Locate the cell with the specified text and output its (x, y) center coordinate. 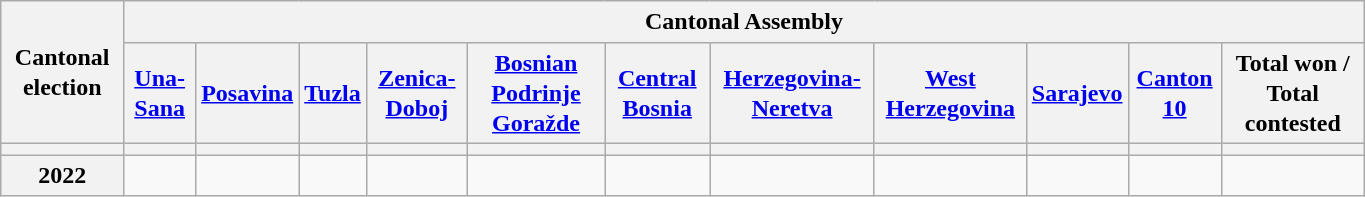
Central Bosnia (658, 93)
Herzegovina-Neretva (792, 93)
Cantonal Assembly (744, 22)
Total won / Total contested (1292, 93)
2022 (62, 176)
Cantonal election (62, 72)
Bosnian Podrinje Goražde (536, 93)
Una-Sana (160, 93)
Posavina (248, 93)
Canton 10 (1174, 93)
Tuzla (333, 93)
Zenica-Doboj (416, 93)
Sarajevo (1077, 93)
West Herzegovina (950, 93)
